Return the (X, Y) coordinate for the center point of the cell that contains the specified text.  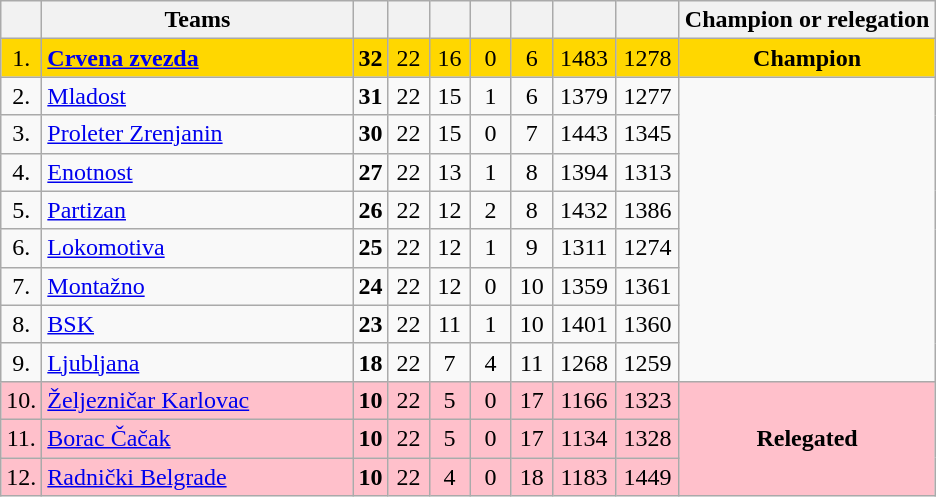
3. (22, 134)
Montažno (198, 286)
1274 (648, 248)
32 (370, 58)
30 (370, 134)
Partizan (198, 210)
25 (370, 248)
1268 (584, 362)
1278 (648, 58)
Champion or relegation (807, 20)
Borac Čačak (198, 438)
10. (22, 400)
27 (370, 172)
12. (22, 477)
Proleter Zrenjanin (198, 134)
Relegated (807, 438)
Crvena zvezda (198, 58)
2. (22, 96)
8. (22, 324)
1134 (584, 438)
1432 (584, 210)
1360 (648, 324)
1166 (584, 400)
9 (532, 248)
1328 (648, 438)
1323 (648, 400)
1277 (648, 96)
31 (370, 96)
1401 (584, 324)
1259 (648, 362)
16 (450, 58)
1394 (584, 172)
1483 (584, 58)
Radnički Belgrade (198, 477)
1361 (648, 286)
1386 (648, 210)
BSK (198, 324)
Lokomotiva (198, 248)
1359 (584, 286)
Teams (198, 20)
26 (370, 210)
6. (22, 248)
11. (22, 438)
1345 (648, 134)
1449 (648, 477)
1. (22, 58)
2 (490, 210)
13 (450, 172)
1379 (584, 96)
7. (22, 286)
1311 (584, 248)
23 (370, 324)
1443 (584, 134)
Enotnost (198, 172)
Champion (807, 58)
4. (22, 172)
Željezničar Karlovac (198, 400)
9. (22, 362)
24 (370, 286)
5. (22, 210)
1183 (584, 477)
Ljubljana (198, 362)
1313 (648, 172)
Mladost (198, 96)
